Determine the [x, y] coordinate at the center of the cell enclosing the given text.  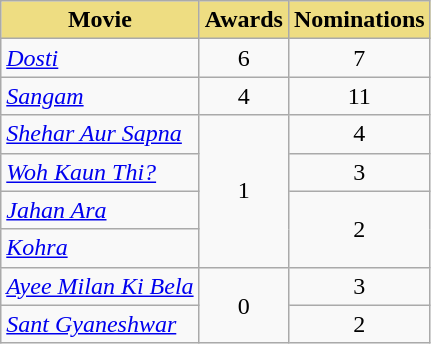
Jahan Ara [100, 210]
Ayee Milan Ki Bela [100, 286]
6 [244, 58]
Sangam [100, 96]
Kohra [100, 248]
Sant Gyaneshwar [100, 324]
1 [244, 191]
Movie [100, 20]
Shehar Aur Sapna [100, 134]
0 [244, 305]
Awards [244, 20]
Dosti [100, 58]
7 [359, 58]
11 [359, 96]
Nominations [359, 20]
Woh Kaun Thi? [100, 172]
